Extract the [x, y] coordinate from the center of the cell holding the provided text.  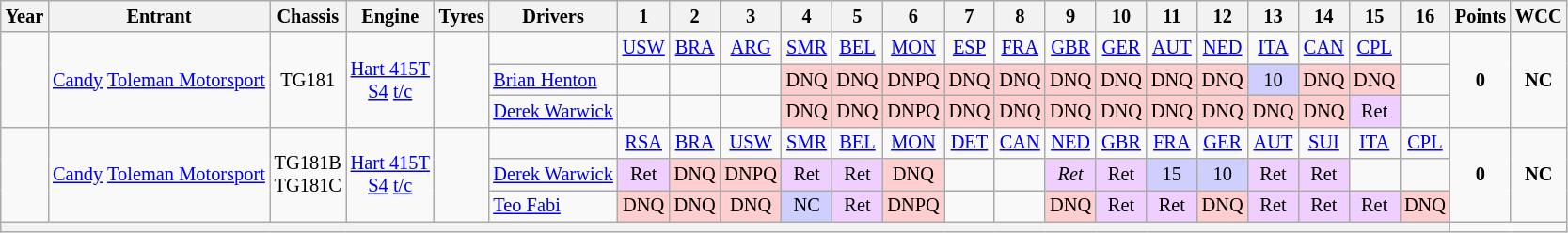
4 [807, 16]
Year [24, 16]
16 [1425, 16]
14 [1323, 16]
11 [1172, 16]
3 [751, 16]
7 [970, 16]
TG181BTG181C [309, 175]
Engine [390, 16]
12 [1223, 16]
Teo Fabi [553, 206]
Points [1481, 16]
2 [695, 16]
6 [912, 16]
DET [970, 143]
8 [1020, 16]
Drivers [553, 16]
TG181 [309, 79]
Tyres [462, 16]
WCC [1539, 16]
Entrant [159, 16]
1 [643, 16]
ESP [970, 48]
RSA [643, 143]
Chassis [309, 16]
5 [858, 16]
9 [1070, 16]
ARG [751, 48]
Brian Henton [553, 80]
SUI [1323, 143]
13 [1274, 16]
